Detect which cell encompasses the target text, then output its [X, Y] center coordinate. 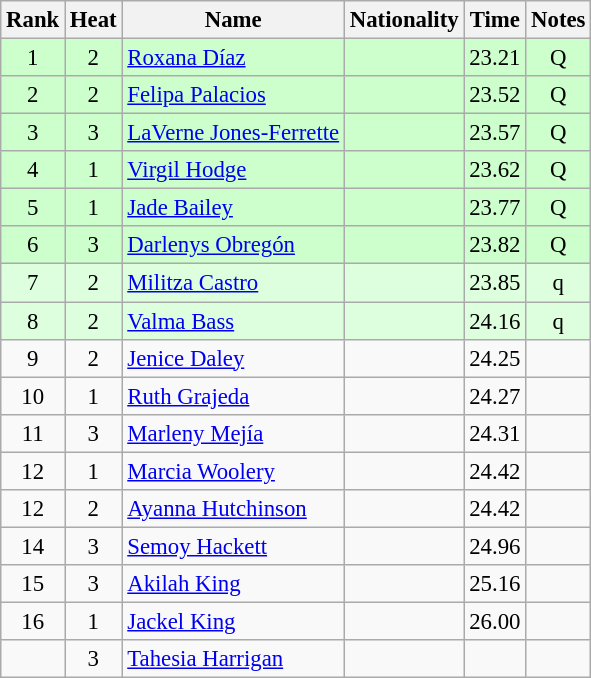
15 [33, 584]
23.62 [495, 170]
23.57 [495, 133]
Name [233, 20]
7 [33, 283]
24.16 [495, 321]
4 [33, 170]
Virgil Hodge [233, 170]
Roxana Díaz [233, 58]
Jade Bailey [233, 208]
23.85 [495, 283]
Akilah King [233, 584]
14 [33, 546]
23.21 [495, 58]
5 [33, 208]
10 [33, 396]
25.16 [495, 584]
Rank [33, 20]
Darlenys Obregón [233, 245]
Tahesia Harrigan [233, 659]
Marleny Mejía [233, 433]
Nationality [404, 20]
Ayanna Hutchinson [233, 509]
Marcia Woolery [233, 471]
24.96 [495, 546]
Time [495, 20]
Heat [94, 20]
Ruth Grajeda [233, 396]
Valma Bass [233, 321]
24.25 [495, 358]
23.77 [495, 208]
26.00 [495, 621]
23.82 [495, 245]
24.31 [495, 433]
24.27 [495, 396]
Felipa Palacios [233, 95]
Jenice Daley [233, 358]
LaVerne Jones-Ferrette [233, 133]
Notes [558, 20]
9 [33, 358]
23.52 [495, 95]
Jackel King [233, 621]
8 [33, 321]
Semoy Hackett [233, 546]
16 [33, 621]
6 [33, 245]
11 [33, 433]
Militza Castro [233, 283]
